Pinpoint the cell where the given text exists, returning its [x, y] midpoint coordinate. 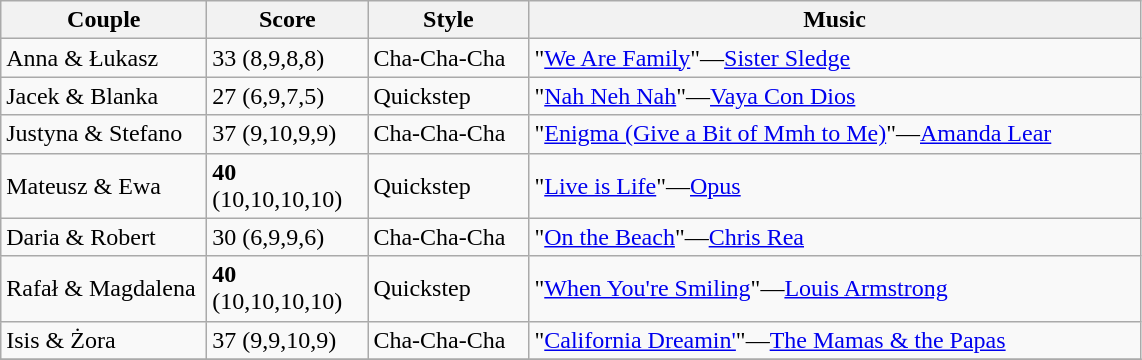
"Enigma (Give a Bit of Mmh to Me)"—Amanda Lear [834, 134]
Rafał & Magdalena [104, 288]
Music [834, 20]
"California Dreamin'"—The Mamas & the Papas [834, 340]
"Nah Neh Nah"—Vaya Con Dios [834, 96]
33 (8,9,8,8) [288, 58]
"We Are Family"—Sister Sledge [834, 58]
Isis & Żora [104, 340]
"When You're Smiling"—Louis Armstrong [834, 288]
Style [448, 20]
Anna & Łukasz [104, 58]
Couple [104, 20]
Daria & Robert [104, 237]
"On the Beach"—Chris Rea [834, 237]
37 (9,10,9,9) [288, 134]
Score [288, 20]
27 (6,9,7,5) [288, 96]
37 (9,9,10,9) [288, 340]
30 (6,9,9,6) [288, 237]
Mateusz & Ewa [104, 186]
Jacek & Blanka [104, 96]
"Live is Life"—Opus [834, 186]
Justyna & Stefano [104, 134]
